Return the (x, y) coordinate for the center point of the cell that contains the specified text.  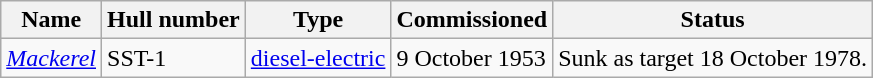
diesel-electric (318, 58)
Name (52, 20)
9 October 1953 (472, 58)
Sunk as target 18 October 1978. (713, 58)
Mackerel (52, 58)
SST-1 (174, 58)
Status (713, 20)
Commissioned (472, 20)
Type (318, 20)
Hull number (174, 20)
